Pinpoint the cell where the given text exists, returning its [x, y] midpoint coordinate. 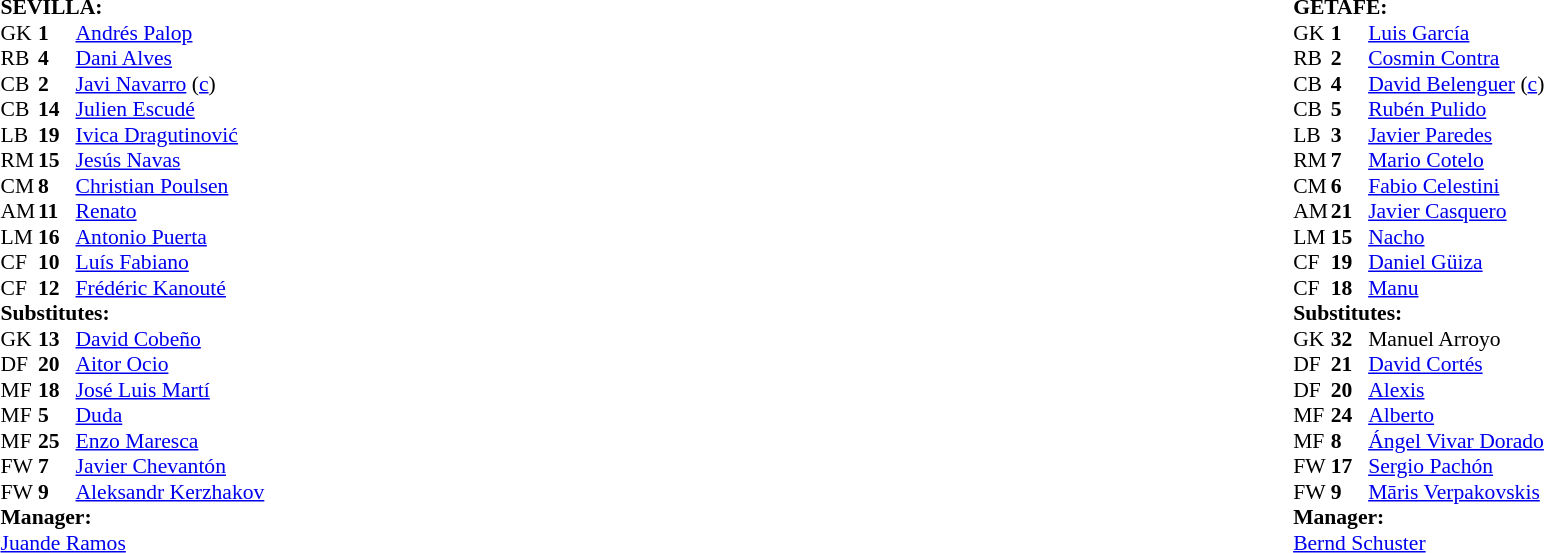
David Belenguer (c) [1456, 84]
Antonio Puerta [170, 237]
6 [1350, 186]
Duda [170, 415]
10 [57, 263]
Andrés Palop [170, 33]
Javi Navarro (c) [170, 84]
Ivica Dragutinović [170, 135]
David Cobeño [170, 339]
Enzo Maresca [170, 441]
17 [1350, 467]
Fabio Celestini [1456, 186]
Luis García [1456, 33]
Rubén Pulido [1456, 109]
Mario Cotelo [1456, 161]
Javier Casquero [1456, 211]
David Cortés [1456, 365]
13 [57, 339]
Jesús Navas [170, 161]
Manuel Arroyo [1456, 339]
Alberto [1456, 415]
24 [1350, 415]
Nacho [1456, 237]
25 [57, 441]
Ángel Vivar Dorado [1456, 441]
3 [1350, 135]
Aitor Ocio [170, 365]
32 [1350, 339]
José Luis Martí [170, 390]
11 [57, 211]
Javier Paredes [1456, 135]
Alexis [1456, 390]
12 [57, 288]
14 [57, 109]
Cosmin Contra [1456, 59]
Renato [170, 211]
Daniel Güiza [1456, 263]
Dani Alves [170, 59]
Frédéric Kanouté [170, 288]
Christian Poulsen [170, 186]
Aleksandr Kerzhakov [170, 492]
Julien Escudé [170, 109]
Manu [1456, 288]
16 [57, 237]
Māris Verpakovskis [1456, 492]
Luís Fabiano [170, 263]
Sergio Pachón [1456, 467]
Javier Chevantón [170, 467]
